Detect which cell encompasses the target text, then output its [X, Y] center coordinate. 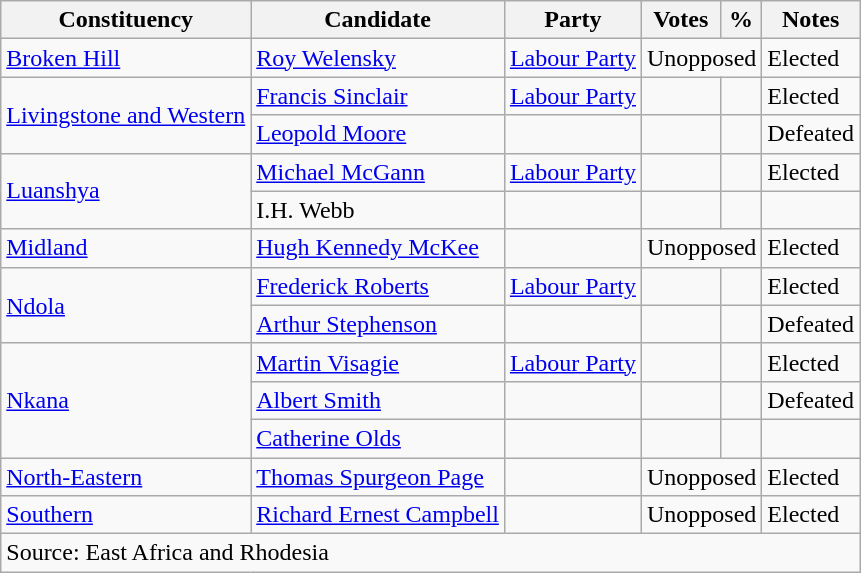
Catherine Olds [378, 438]
Source: East Africa and Rhodesia [430, 553]
Livingstone and Western [126, 115]
Thomas Spurgeon Page [378, 477]
Midland [126, 248]
Southern [126, 515]
Leopold Moore [378, 134]
% [741, 20]
Broken Hill [126, 58]
Francis Sinclair [378, 96]
Michael McGann [378, 172]
Frederick Roberts [378, 286]
Ndola [126, 305]
Nkana [126, 400]
North-Eastern [126, 477]
I.H. Webb [378, 210]
Richard Ernest Campbell [378, 515]
Constituency [126, 20]
Martin Visagie [378, 362]
Luanshya [126, 191]
Party [572, 20]
Roy Welensky [378, 58]
Candidate [378, 20]
Notes [811, 20]
Votes [680, 20]
Albert Smith [378, 400]
Arthur Stephenson [378, 324]
Hugh Kennedy McKee [378, 248]
